Extract the (x, y) coordinate from the center of the cell holding the provided text.  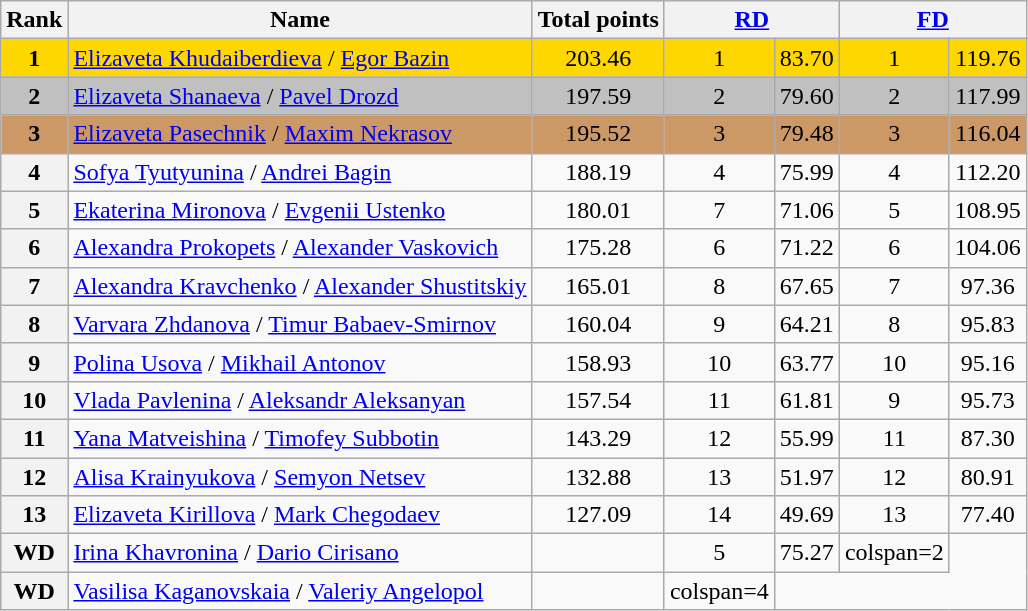
Alexandra Kravchenko / Alexander Shustitskiy (300, 286)
75.27 (806, 553)
Polina Usova / Mikhail Antonov (300, 362)
79.60 (806, 96)
95.16 (988, 362)
64.21 (806, 324)
127.09 (598, 515)
119.76 (988, 58)
Name (300, 20)
143.29 (598, 438)
116.04 (988, 134)
Rank (34, 20)
132.88 (598, 477)
Elizaveta Pasechnik / Maxim Nekrasov (300, 134)
51.97 (806, 477)
80.91 (988, 477)
Total points (598, 20)
55.99 (806, 438)
Ekaterina Mironova / Evgenii Ustenko (300, 210)
Alisa Krainyukova / Semyon Netsev (300, 477)
112.20 (988, 172)
FD (932, 20)
197.59 (598, 96)
95.83 (988, 324)
49.69 (806, 515)
Elizaveta Shanaeva / Pavel Drozd (300, 96)
Elizaveta Khudaiberdieva / Egor Bazin (300, 58)
Irina Khavronina / Dario Cirisano (300, 553)
colspan=2 (894, 553)
14 (719, 515)
Varvara Zhdanova / Timur Babaev-Smirnov (300, 324)
61.81 (806, 400)
79.48 (806, 134)
203.46 (598, 58)
colspan=4 (719, 591)
75.99 (806, 172)
160.04 (598, 324)
71.22 (806, 248)
175.28 (598, 248)
83.70 (806, 58)
Yana Matveishina / Timofey Subbotin (300, 438)
Vlada Pavlenina / Aleksandr Aleksanyan (300, 400)
71.06 (806, 210)
Vasilisa Kaganovskaia / Valeriy Angelopol (300, 591)
95.73 (988, 400)
195.52 (598, 134)
77.40 (988, 515)
Sofya Tyutyunina / Andrei Bagin (300, 172)
67.65 (806, 286)
180.01 (598, 210)
104.06 (988, 248)
117.99 (988, 96)
RD (752, 20)
87.30 (988, 438)
158.93 (598, 362)
Alexandra Prokopets / Alexander Vaskovich (300, 248)
Elizaveta Kirillova / Mark Chegodaev (300, 515)
188.19 (598, 172)
108.95 (988, 210)
157.54 (598, 400)
97.36 (988, 286)
165.01 (598, 286)
63.77 (806, 362)
